For the text-containing cell, return its midpoint in [X, Y] coordinate format. 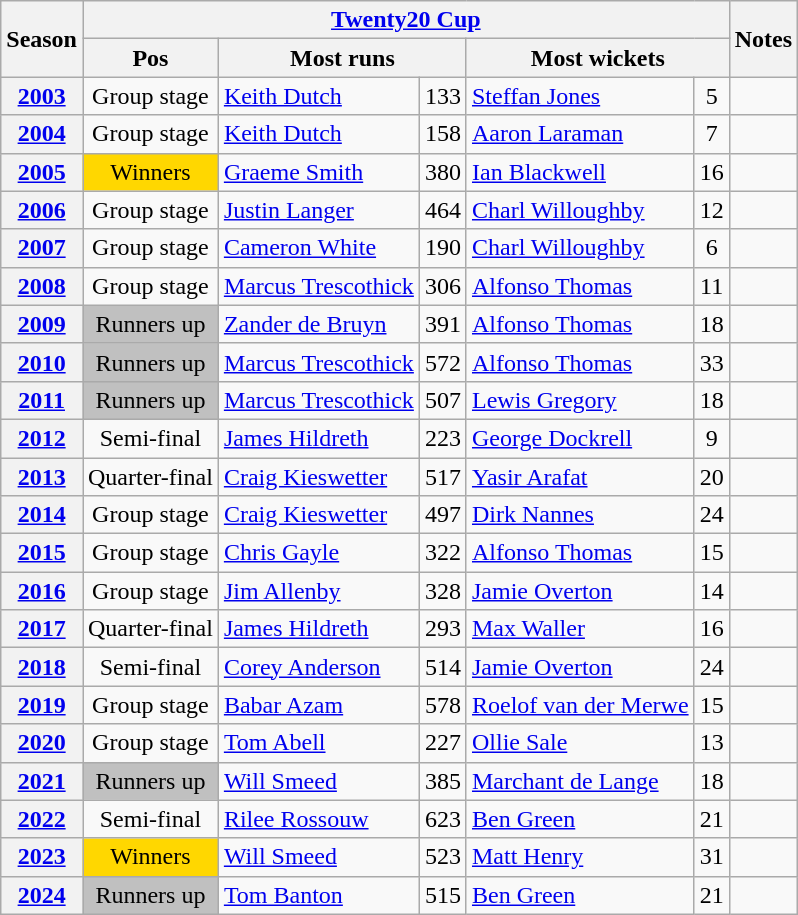
Season [42, 39]
Aaron Laraman [580, 134]
223 [442, 438]
31 [712, 857]
14 [712, 591]
Yasir Arafat [580, 477]
2011 [42, 400]
Tom Banton [318, 895]
514 [442, 667]
2005 [42, 172]
Notes [763, 39]
2014 [42, 515]
2022 [42, 819]
2012 [42, 438]
2007 [42, 248]
133 [442, 96]
2019 [42, 705]
328 [442, 591]
Chris Gayle [318, 553]
George Dockrell [580, 438]
380 [442, 172]
515 [442, 895]
33 [712, 362]
Babar Azam [318, 705]
5 [712, 96]
9 [712, 438]
507 [442, 400]
Matt Henry [580, 857]
2015 [42, 553]
2023 [42, 857]
Roelof van der Merwe [580, 705]
2017 [42, 629]
Most wickets [598, 58]
Corey Anderson [318, 667]
Rilee Rossouw [318, 819]
Tom Abell [318, 743]
20 [712, 477]
2008 [42, 286]
190 [442, 248]
2021 [42, 781]
464 [442, 210]
Dirk Nannes [580, 515]
227 [442, 743]
Lewis Gregory [580, 400]
Max Waller [580, 629]
Ian Blackwell [580, 172]
2013 [42, 477]
2016 [42, 591]
623 [442, 819]
Ollie Sale [580, 743]
517 [442, 477]
Marchant de Lange [580, 781]
Cameron White [318, 248]
7 [712, 134]
Jim Allenby [318, 591]
306 [442, 286]
Steffan Jones [580, 96]
293 [442, 629]
2009 [42, 324]
391 [442, 324]
2006 [42, 210]
2018 [42, 667]
Zander de Bruyn [318, 324]
2003 [42, 96]
2020 [42, 743]
578 [442, 705]
6 [712, 248]
523 [442, 857]
12 [712, 210]
Graeme Smith [318, 172]
322 [442, 553]
2024 [42, 895]
Justin Langer [318, 210]
385 [442, 781]
Pos [150, 58]
13 [712, 743]
158 [442, 134]
2010 [42, 362]
Most runs [342, 58]
Twenty20 Cup [406, 20]
572 [442, 362]
497 [442, 515]
2004 [42, 134]
11 [712, 286]
